Identify which cell holds the provided text, then report its (x, y) central coordinate. 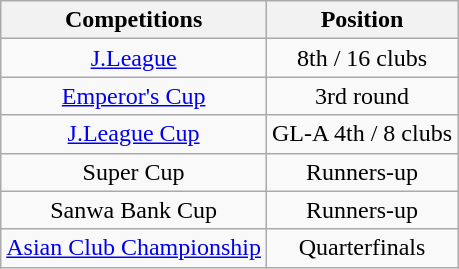
3rd round (362, 96)
Competitions (134, 20)
Emperor's Cup (134, 96)
Sanwa Bank Cup (134, 210)
Super Cup (134, 172)
GL-A 4th / 8 clubs (362, 134)
J.League Cup (134, 134)
Asian Club Championship (134, 248)
Quarterfinals (362, 248)
Position (362, 20)
J.League (134, 58)
8th / 16 clubs (362, 58)
